Return the (X, Y) coordinate for the center point of the cell that contains the specified text.  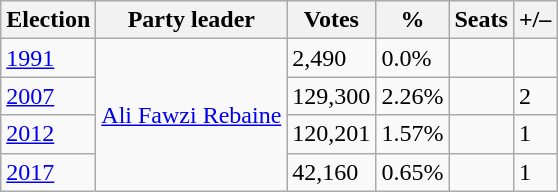
% (412, 20)
Seats (481, 20)
Votes (332, 20)
0.65% (412, 172)
2.26% (412, 96)
2,490 (332, 58)
2017 (48, 172)
2012 (48, 134)
Party leader (192, 20)
Ali Fawzi Rebaine (192, 115)
2 (534, 96)
2007 (48, 96)
1.57% (412, 134)
120,201 (332, 134)
0.0% (412, 58)
1991 (48, 58)
42,160 (332, 172)
Election (48, 20)
129,300 (332, 96)
+/– (534, 20)
